Capture the cell that displays the provided text and extract its (x, y) central coordinate. 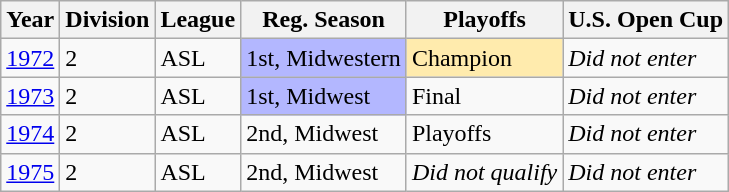
1st, Midwestern (324, 58)
1973 (30, 96)
League (198, 20)
1974 (30, 134)
1972 (30, 58)
Champion (484, 58)
Reg. Season (324, 20)
1st, Midwest (324, 96)
1975 (30, 172)
Did not qualify (484, 172)
Year (30, 20)
Division (108, 20)
U.S. Open Cup (646, 20)
Final (484, 96)
